Pinpoint the cell where the given text exists, returning its [X, Y] midpoint coordinate. 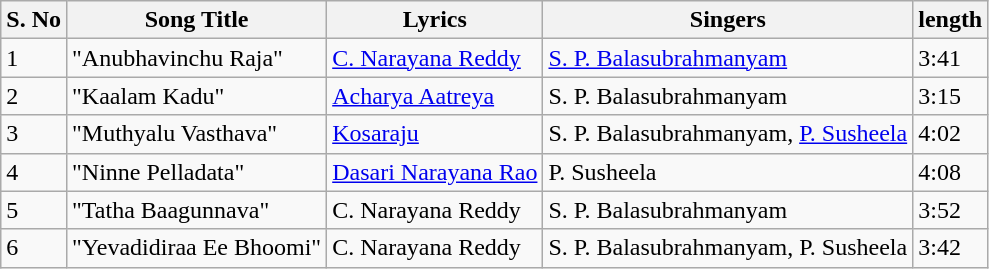
Dasari Narayana Rao [435, 172]
"Muthyalu Vasthava" [196, 134]
"Yevadidiraa Ee Bhoomi" [196, 248]
S. No [34, 20]
Lyrics [435, 20]
Song Title [196, 20]
length [950, 20]
3:41 [950, 58]
"Anubhavinchu Raja" [196, 58]
3:15 [950, 96]
2 [34, 96]
Acharya Aatreya [435, 96]
3 [34, 134]
4 [34, 172]
Singers [728, 20]
P. Susheela [728, 172]
1 [34, 58]
3:52 [950, 210]
5 [34, 210]
4:08 [950, 172]
"Tatha Baagunnava" [196, 210]
"Kaalam Kadu" [196, 96]
Kosaraju [435, 134]
"Ninne Pelladata" [196, 172]
6 [34, 248]
4:02 [950, 134]
3:42 [950, 248]
